Output the [X, Y] coordinate of the center of the cell containing the given text.  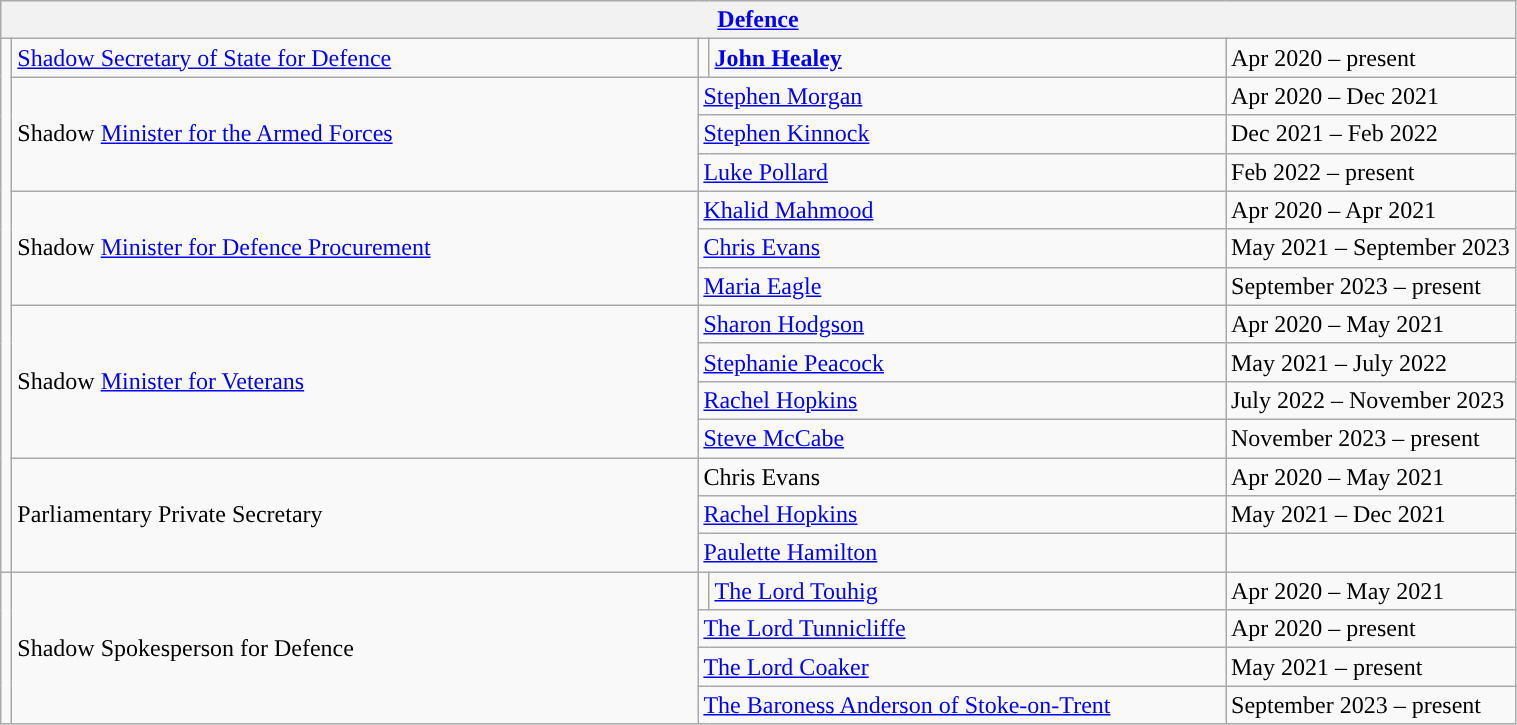
Stephanie Peacock [962, 362]
Feb 2022 – present [1371, 172]
Stephen Kinnock [962, 134]
The Lord Tunnicliffe [962, 629]
Sharon Hodgson [962, 324]
Shadow Spokesperson for Defence [355, 648]
Parliamentary Private Secretary [355, 515]
May 2021 – Dec 2021 [1371, 515]
Maria Eagle [962, 286]
Shadow Minister for the Armed Forces [355, 134]
The Baroness Anderson of Stoke-on-Trent [962, 705]
The Lord Coaker [962, 667]
Shadow Minister for Veterans [355, 381]
The Lord Touhig [968, 591]
May 2021 – July 2022 [1371, 362]
July 2022 – November 2023 [1371, 400]
Defence [758, 20]
Shadow Secretary of State for Defence [355, 58]
Luke Pollard [962, 172]
Stephen Morgan [962, 96]
Apr 2020 – Dec 2021 [1371, 96]
Shadow Minister for Defence Procurement [355, 248]
John Healey [968, 58]
Dec 2021 – Feb 2022 [1371, 134]
Paulette Hamilton [962, 553]
November 2023 – present [1371, 438]
May 2021 – present [1371, 667]
Apr 2020 – Apr 2021 [1371, 210]
May 2021 – September 2023 [1371, 248]
Khalid Mahmood [962, 210]
Steve McCabe [962, 438]
